Capture the cell that displays the provided text and extract its (x, y) central coordinate. 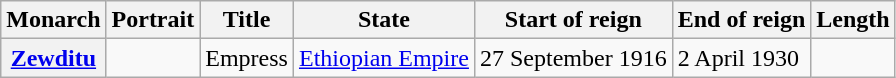
Empress (247, 58)
Start of reign (573, 20)
End of reign (742, 20)
Title (247, 20)
Length (853, 20)
State (384, 20)
27 September 1916 (573, 58)
2 April 1930 (742, 58)
Zewditu (54, 58)
Monarch (54, 20)
Ethiopian Empire (384, 58)
Portrait (153, 20)
